Determine the [x, y] coordinate at the center of the cell enclosing the given text.  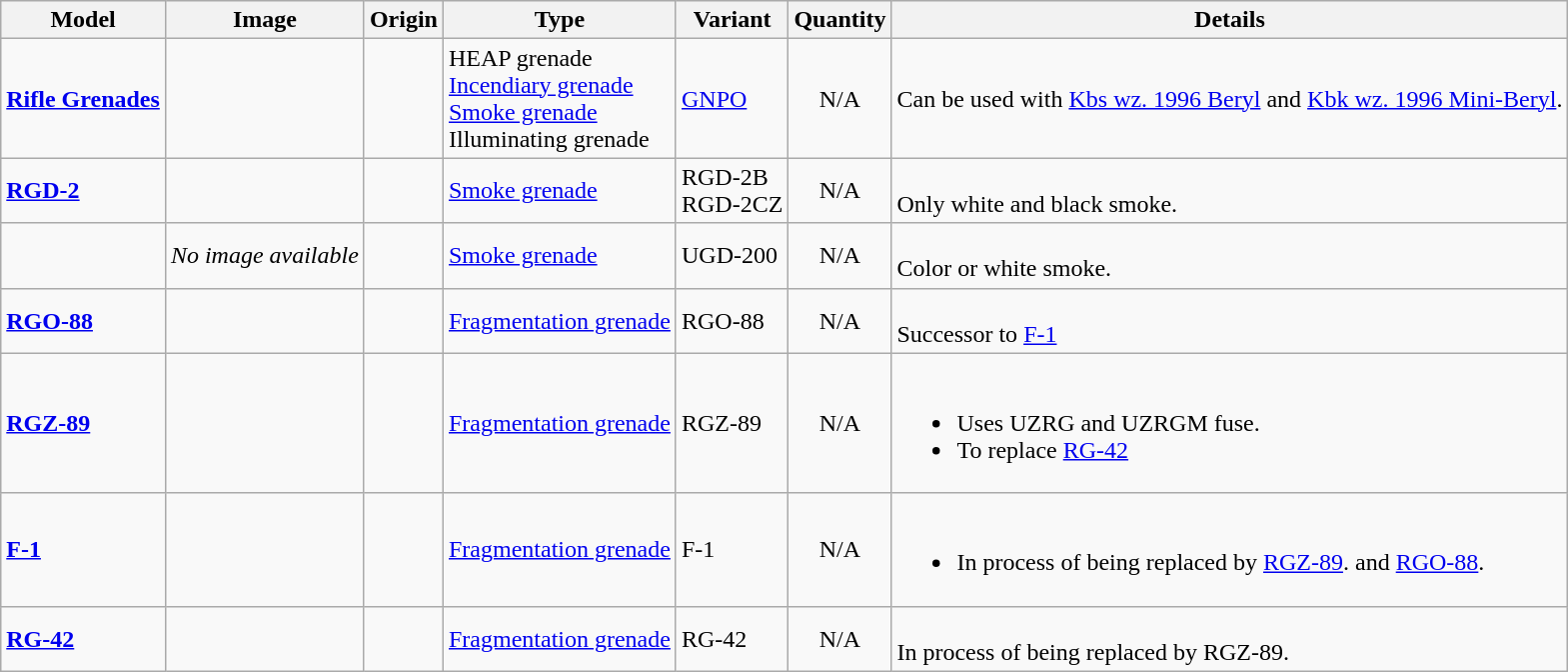
Model [84, 20]
HEAP grenade Incendiary grenade Smoke grenade Illuminating grenade [560, 98]
UGD-200 [732, 256]
Origin [404, 20]
Successor to F-1 [1229, 320]
RGD-2 [84, 190]
Color or white smoke. [1229, 256]
Rifle Grenades [84, 98]
Type [560, 20]
Details [1229, 20]
Variant [732, 20]
RGD-2BRGD-2CZ [732, 190]
Uses UZRG and UZRGM fuse.To replace RG-42 [1229, 423]
Image [264, 20]
In process of being replaced by RGZ-89. and RGO-88. [1229, 550]
Quantity [839, 20]
Can be used with Kbs wz. 1996 Beryl and Kbk wz. 1996 Mini-Beryl. [1229, 98]
In process of being replaced by RGZ-89. [1229, 638]
No image available [264, 256]
Only white and black smoke. [1229, 190]
GNPO [732, 98]
